Determine the [x, y] coordinate at the center of the cell enclosing the given text.  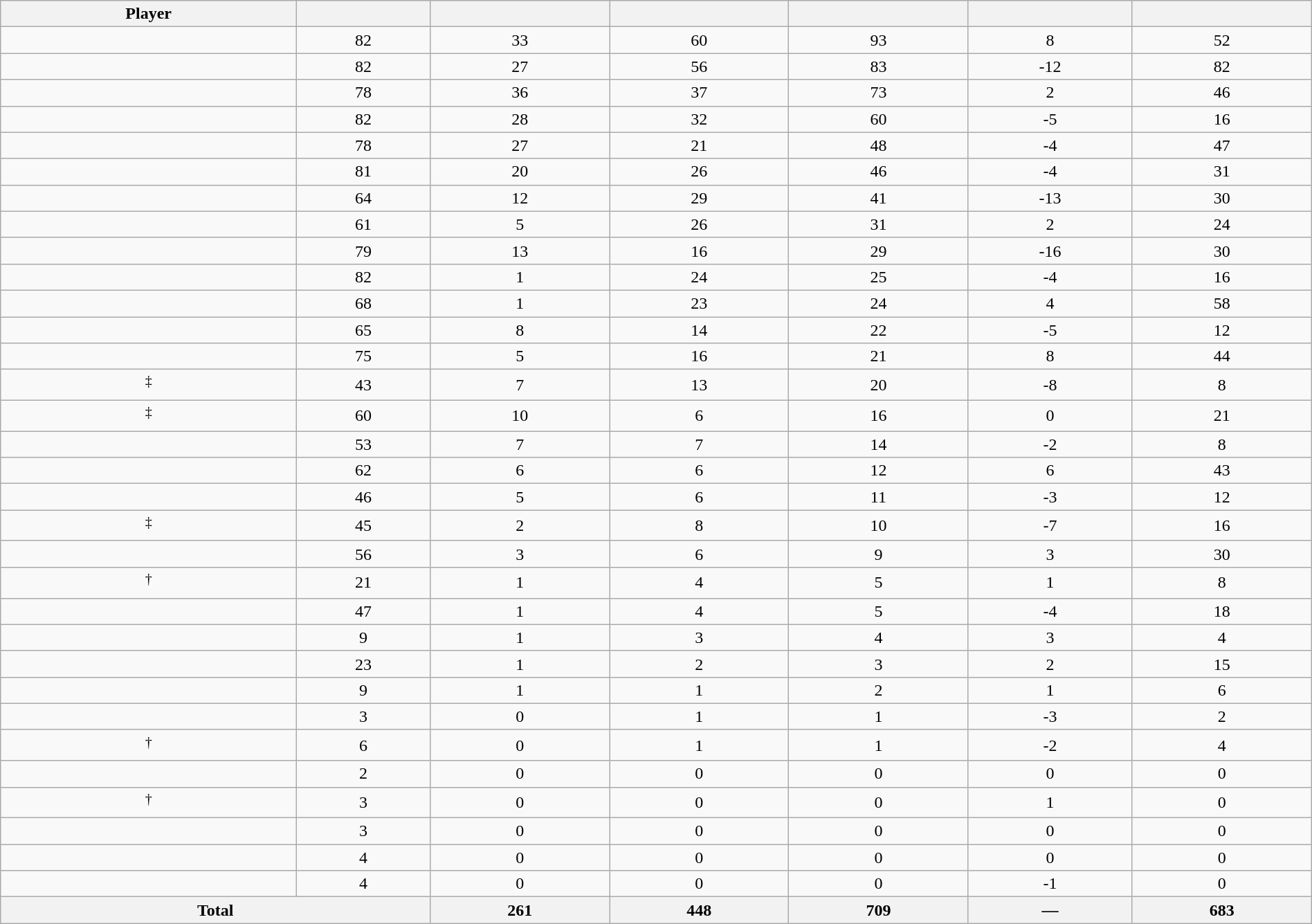
33 [520, 40]
41 [879, 198]
48 [879, 145]
83 [879, 66]
448 [699, 910]
18 [1222, 611]
73 [879, 93]
61 [364, 224]
261 [520, 910]
81 [364, 172]
28 [520, 119]
68 [364, 303]
36 [520, 93]
65 [364, 330]
64 [364, 198]
44 [1222, 356]
-7 [1050, 526]
-8 [1050, 385]
93 [879, 40]
— [1050, 910]
58 [1222, 303]
22 [879, 330]
-1 [1050, 884]
-16 [1050, 251]
53 [364, 444]
683 [1222, 910]
709 [879, 910]
Player [149, 14]
Total [216, 910]
62 [364, 471]
15 [1222, 664]
79 [364, 251]
-13 [1050, 198]
-12 [1050, 66]
45 [364, 526]
11 [879, 497]
32 [699, 119]
25 [879, 277]
37 [699, 93]
52 [1222, 40]
75 [364, 356]
